For the text-containing cell, return its midpoint in (X, Y) coordinate format. 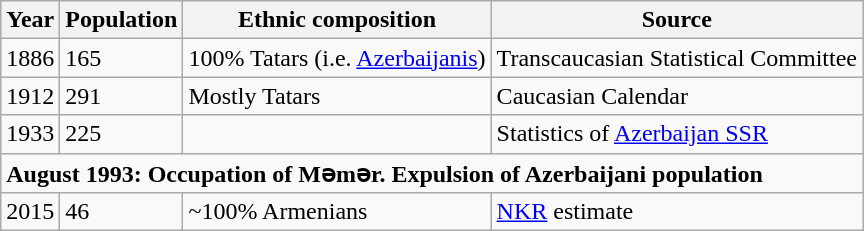
225 (122, 134)
100% Tatars (i.e. Azerbaijanis) (337, 58)
46 (122, 212)
Transcaucasian Statistical Committee (676, 58)
291 (122, 96)
August 1993: Occupation of Məmər. Expulsion of Azerbaijani population (432, 173)
1933 (30, 134)
1912 (30, 96)
165 (122, 58)
Statistics of Azerbaijan SSR (676, 134)
2015 (30, 212)
Year (30, 20)
Population (122, 20)
Source (676, 20)
NKR estimate (676, 212)
1886 (30, 58)
Caucasian Calendar (676, 96)
~100% Armenians (337, 212)
Ethnic composition (337, 20)
Mostly Tatars (337, 96)
